From the cell containing the given text, extract its center point as (X, Y) coordinate. 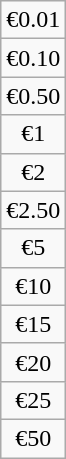
€20 (34, 362)
€2 (34, 172)
€0.10 (34, 58)
€15 (34, 324)
€1 (34, 134)
€5 (34, 248)
€50 (34, 438)
€0.01 (34, 20)
€2.50 (34, 210)
€25 (34, 400)
€0.50 (34, 96)
€10 (34, 286)
